Return the [X, Y] coordinate for the center point of the cell that contains the specified text.  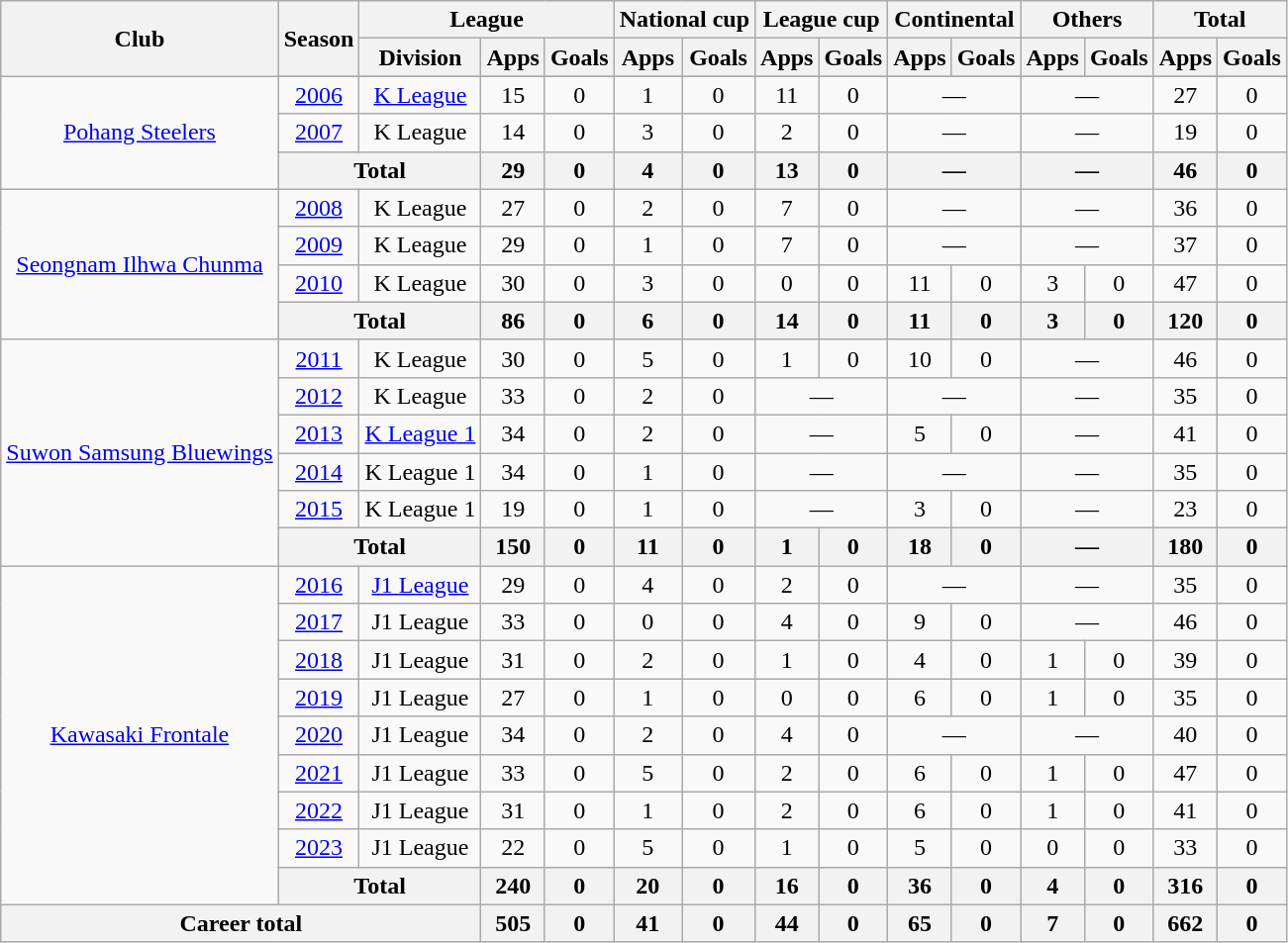
League [487, 20]
2023 [319, 848]
2009 [319, 245]
2018 [319, 660]
120 [1185, 321]
40 [1185, 735]
Seongnam Ilhwa Chunma [140, 264]
Kawasaki Frontale [140, 736]
9 [920, 622]
2014 [319, 472]
2006 [319, 95]
10 [920, 358]
662 [1185, 923]
2020 [319, 735]
2021 [319, 773]
316 [1185, 886]
13 [787, 170]
18 [920, 547]
2017 [319, 622]
505 [513, 923]
150 [513, 547]
2008 [319, 208]
2013 [319, 433]
2019 [319, 698]
39 [1185, 660]
Division [420, 57]
180 [1185, 547]
37 [1185, 245]
23 [1185, 510]
Club [140, 39]
Pohang Steelers [140, 133]
2011 [319, 358]
16 [787, 886]
Career total [242, 923]
2012 [319, 396]
2015 [319, 510]
15 [513, 95]
National cup [684, 20]
65 [920, 923]
Season [319, 39]
Suwon Samsung Bluewings [140, 452]
League cup [822, 20]
44 [787, 923]
22 [513, 848]
2016 [319, 585]
Continental [954, 20]
Others [1087, 20]
20 [647, 886]
2010 [319, 283]
2007 [319, 133]
86 [513, 321]
2022 [319, 810]
240 [513, 886]
